Search for the cell housing the specified text and yield its (X, Y) center coordinate. 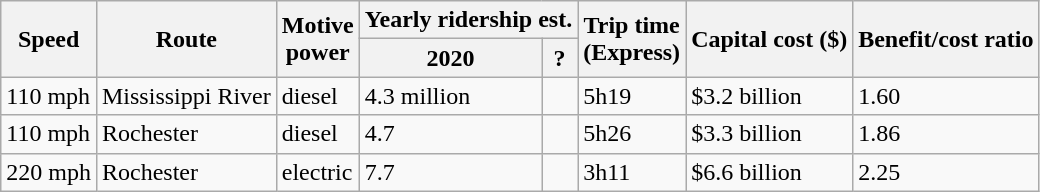
5h26 (632, 134)
1.60 (946, 96)
electric (318, 172)
$6.6 billion (770, 172)
Mississippi River (186, 96)
4.7 (450, 134)
$3.2 billion (770, 96)
Benefit/cost ratio (946, 39)
2020 (450, 58)
4.3 million (450, 96)
Trip time(Express) (632, 39)
2.25 (946, 172)
Motivepower (318, 39)
3h11 (632, 172)
7.7 (450, 172)
Capital cost ($) (770, 39)
Route (186, 39)
Yearly ridership est. (468, 20)
5h19 (632, 96)
? (560, 58)
Speed (49, 39)
220 mph (49, 172)
$3.3 billion (770, 134)
1.86 (946, 134)
